Pinpoint the cell where the given text exists, returning its (x, y) midpoint coordinate. 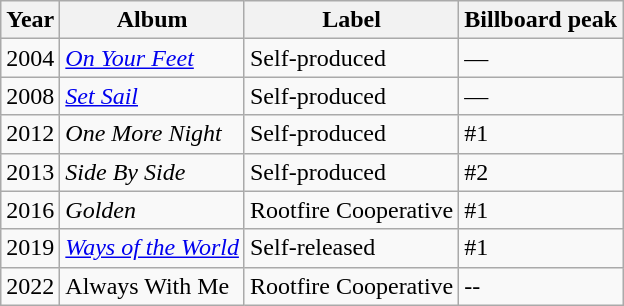
Always With Me (152, 286)
Year (30, 20)
#2 (541, 172)
2004 (30, 58)
2019 (30, 248)
Golden (152, 210)
Set Sail (152, 96)
Ways of the World (152, 248)
2013 (30, 172)
-- (541, 286)
2022 (30, 286)
Self-released (351, 248)
Billboard peak (541, 20)
Album (152, 20)
2012 (30, 134)
2016 (30, 210)
Side By Side (152, 172)
Label (351, 20)
2008 (30, 96)
One More Night (152, 134)
On Your Feet (152, 58)
